Identify which cell holds the provided text, then report its (x, y) central coordinate. 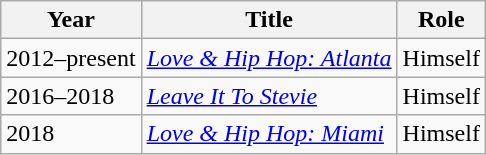
Year (71, 20)
2012–present (71, 58)
Love & Hip Hop: Miami (269, 134)
Title (269, 20)
Love & Hip Hop: Atlanta (269, 58)
Leave It To Stevie (269, 96)
2016–2018 (71, 96)
Role (441, 20)
2018 (71, 134)
